Find where the given text appears and provide that cell's center as [x, y] coordinate. 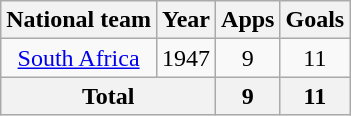
South Africa [79, 58]
Goals [315, 20]
National team [79, 20]
Apps [248, 20]
1947 [186, 58]
Total [108, 96]
Year [186, 20]
